Extract the [X, Y] coordinate from the center of the cell holding the provided text.  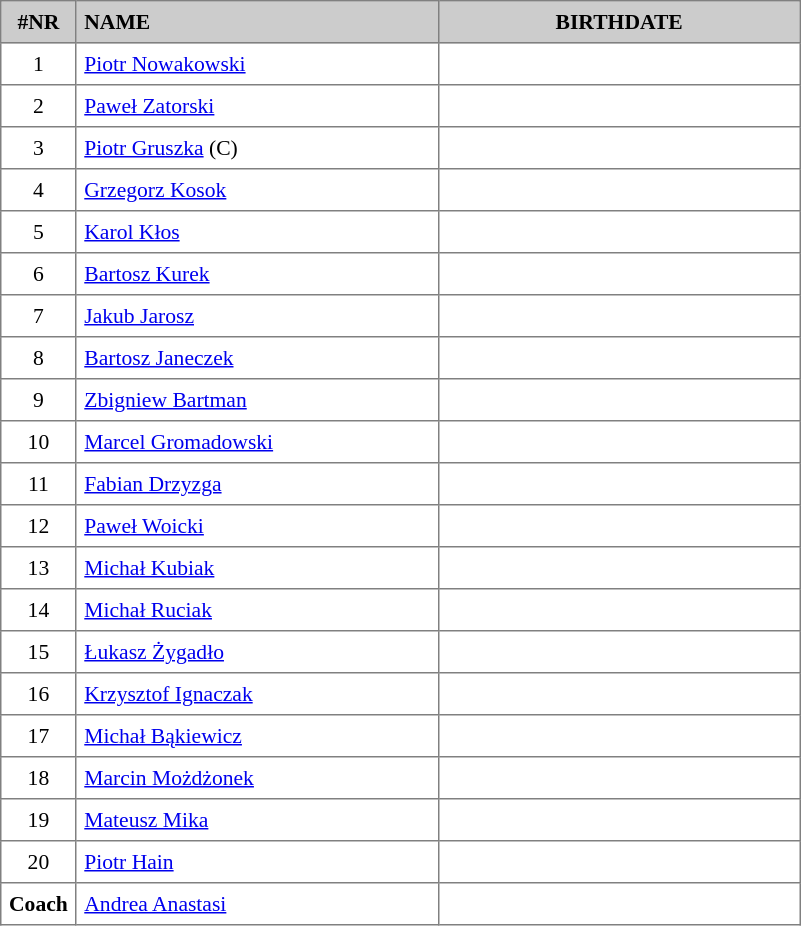
14 [38, 610]
Coach [38, 904]
9 [38, 400]
2 [38, 106]
Piotr Hain [257, 862]
10 [38, 442]
Michał Kubiak [257, 568]
Zbigniew Bartman [257, 400]
1 [38, 64]
18 [38, 778]
11 [38, 484]
15 [38, 652]
Grzegorz Kosok [257, 190]
5 [38, 232]
Andrea Anastasi [257, 904]
Łukasz Żygadło [257, 652]
#NR [38, 22]
Karol Kłos [257, 232]
NAME [257, 22]
12 [38, 526]
Mateusz Mika [257, 820]
Bartosz Kurek [257, 274]
Jakub Jarosz [257, 316]
19 [38, 820]
Fabian Drzyzga [257, 484]
Piotr Nowakowski [257, 64]
13 [38, 568]
Paweł Zatorski [257, 106]
Bartosz Janeczek [257, 358]
17 [38, 736]
BIRTHDATE [619, 22]
Krzysztof Ignaczak [257, 694]
Paweł Woicki [257, 526]
4 [38, 190]
3 [38, 148]
Michał Ruciak [257, 610]
20 [38, 862]
16 [38, 694]
Piotr Gruszka (C) [257, 148]
Marcin Możdżonek [257, 778]
8 [38, 358]
Michał Bąkiewicz [257, 736]
Marcel Gromadowski [257, 442]
6 [38, 274]
7 [38, 316]
